Output the [x, y] coordinate of the center of the cell containing the given text.  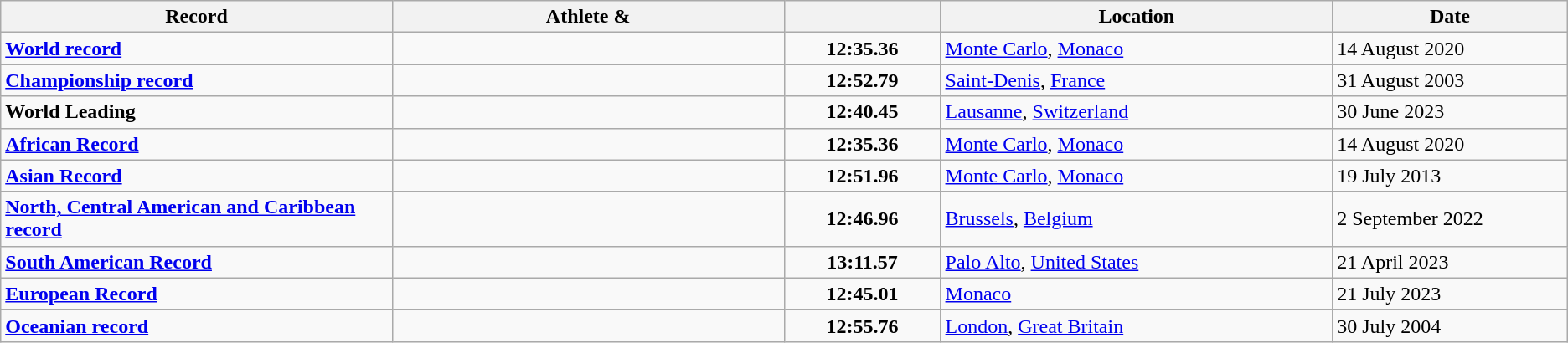
Asian Record [197, 176]
13:11.57 [863, 262]
19 July 2013 [1451, 176]
30 July 2004 [1451, 325]
Date [1451, 17]
Monaco [1137, 294]
Record [197, 17]
21 July 2023 [1451, 294]
World record [197, 49]
Brussels, Belgium [1137, 219]
South American Record [197, 262]
12:55.76 [863, 325]
North, Central American and Caribbean record [197, 219]
30 June 2023 [1451, 112]
Championship record [197, 80]
12:46.96 [863, 219]
Lausanne, Switzerland [1137, 112]
Saint-Denis, France [1137, 80]
European Record [197, 294]
2 September 2022 [1451, 219]
12:45.01 [863, 294]
Oceanian record [197, 325]
12:52.79 [863, 80]
World Leading [197, 112]
21 April 2023 [1451, 262]
African Record [197, 144]
Location [1137, 17]
12:40.45 [863, 112]
London, Great Britain [1137, 325]
12:51.96 [863, 176]
Palo Alto, United States [1137, 262]
Athlete & [588, 17]
31 August 2003 [1451, 80]
